Scan for the cell matching the given text and deliver its [x, y] coordinate at center. 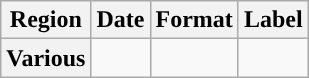
Label [273, 20]
Various [46, 58]
Region [46, 20]
Format [194, 20]
Date [120, 20]
